Extract the (x, y) coordinate from the center of the cell holding the provided text.  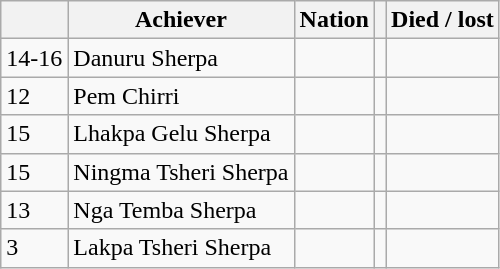
Lhakpa Gelu Sherpa (181, 134)
14-16 (34, 58)
Lakpa Tsheri Sherpa (181, 248)
Pem Chirri (181, 96)
3 (34, 248)
Danuru Sherpa (181, 58)
Nga Temba Sherpa (181, 210)
12 (34, 96)
Died / lost (443, 20)
Achiever (181, 20)
13 (34, 210)
Nation (334, 20)
Ningma Tsheri Sherpa (181, 172)
